Extract the (x, y) coordinate from the center of the cell holding the provided text.  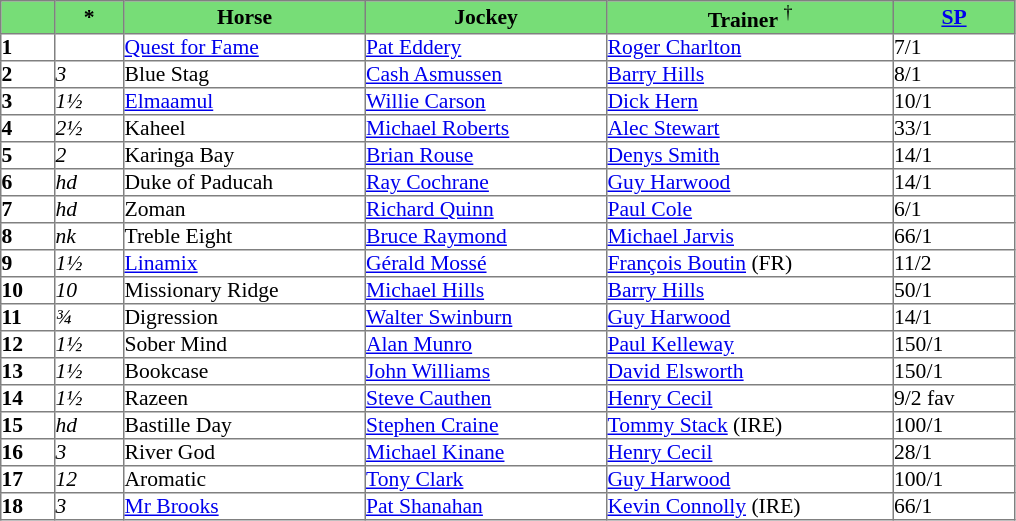
François Boutin (FR) (750, 262)
Paul Cole (750, 208)
Gérald Mossé (486, 262)
Missionary Ridge (245, 290)
Pat Shanahan (486, 506)
16 (28, 452)
David Elsworth (750, 370)
Stephen Craine (486, 424)
Razeen (245, 398)
Roger Charlton (750, 46)
17 (28, 478)
9/2 fav (954, 398)
Aromatic (245, 478)
28/1 (954, 452)
6/1 (954, 208)
4 (28, 128)
10/1 (954, 100)
Duke of Paducah (245, 182)
Denys Smith (750, 154)
Tony Clark (486, 478)
Elmaamul (245, 100)
8/1 (954, 74)
9 (28, 262)
* (90, 18)
Mr Brooks (245, 506)
Kaheel (245, 128)
18 (28, 506)
Digression (245, 316)
1 (28, 46)
Tommy Stack (IRE) (750, 424)
Blue Stag (245, 74)
7/1 (954, 46)
SP (954, 18)
Bastille Day (245, 424)
Steve Cauthen (486, 398)
7 (28, 208)
5 (28, 154)
Cash Asmussen (486, 74)
Pat Eddery (486, 46)
11 (28, 316)
Richard Quinn (486, 208)
Quest for Fame (245, 46)
33/1 (954, 128)
Bookcase (245, 370)
13 (28, 370)
Trainer † (750, 18)
Jockey (486, 18)
Bruce Raymond (486, 236)
8 (28, 236)
Willie Carson (486, 100)
¾ (90, 316)
Michael Kinane (486, 452)
Horse (245, 18)
Paul Kelleway (750, 344)
Alan Munro (486, 344)
6 (28, 182)
14 (28, 398)
Karinga Bay (245, 154)
Michael Roberts (486, 128)
nk (90, 236)
15 (28, 424)
Michael Hills (486, 290)
Kevin Connolly (IRE) (750, 506)
50/1 (954, 290)
Alec Stewart (750, 128)
2½ (90, 128)
Ray Cochrane (486, 182)
Sober Mind (245, 344)
Michael Jarvis (750, 236)
Walter Swinburn (486, 316)
Zoman (245, 208)
River God (245, 452)
Dick Hern (750, 100)
Brian Rouse (486, 154)
Linamix (245, 262)
Treble Eight (245, 236)
11/2 (954, 262)
John Williams (486, 370)
